Detect which cell encompasses the target text, then output its [x, y] center coordinate. 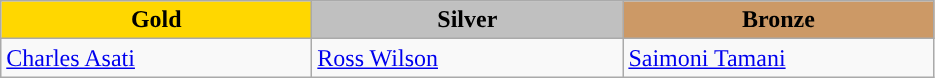
Saimoni Tamani [778, 58]
Ross Wilson [468, 58]
Silver [468, 20]
Charles Asati [156, 58]
Bronze [778, 20]
Gold [156, 20]
